For the text-containing cell, return its midpoint in [x, y] coordinate format. 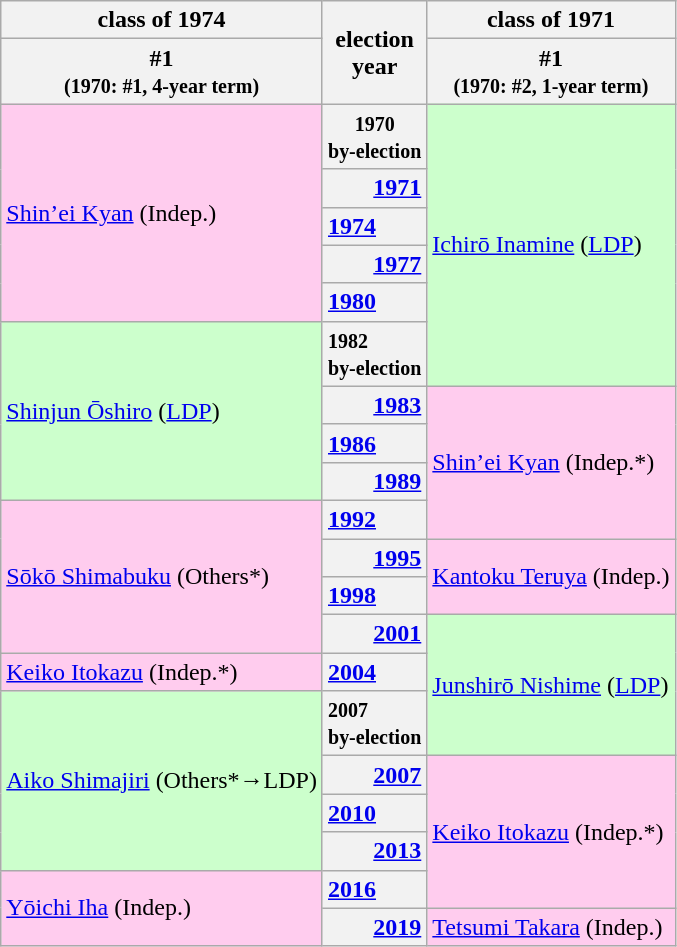
1989 [374, 481]
2013 [374, 851]
2019 [374, 927]
class of 1971 [551, 20]
1986 [374, 443]
#1(1970: #1, 4-year term) [162, 72]
Shin’ei Kyan (Indep.*) [551, 462]
Shin’ei Kyan (Indep.) [162, 212]
2001 [374, 634]
electionyear [374, 52]
Aiko Shimajiri (Others*→LDP) [162, 780]
2007 by-election [374, 724]
1995 [374, 557]
2007 [374, 775]
1971 [374, 188]
2010 [374, 813]
1980 [374, 302]
2016 [374, 889]
#1(1970: #2, 1-year term) [551, 72]
Tetsumi Takara (Indep.) [551, 927]
Shinjun Ōshiro (LDP) [162, 410]
Junshirō Nishime (LDP) [551, 686]
Ichirō Inamine (LDP) [551, 245]
2004 [374, 672]
1982by-election [374, 354]
1974 [374, 226]
Sōkō Shimabuku (Others*) [162, 576]
class of 1974 [162, 20]
1983 [374, 405]
1977 [374, 264]
1998 [374, 596]
Kantoku Teruya (Indep.) [551, 576]
Yōichi Iha (Indep.) [162, 908]
1970 by-election [374, 136]
1992 [374, 519]
